Identify which cell holds the provided text, then report its [X, Y] central coordinate. 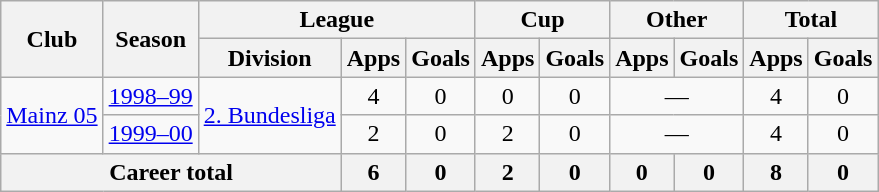
1998–99 [150, 96]
Division [270, 58]
8 [776, 172]
Total [811, 20]
1999–00 [150, 134]
Season [150, 39]
Cup [542, 20]
League [336, 20]
Career total [171, 172]
6 [373, 172]
2. Bundesliga [270, 115]
Club [52, 39]
Mainz 05 [52, 115]
Other [677, 20]
